For the text-containing cell, return its midpoint in (X, Y) coordinate format. 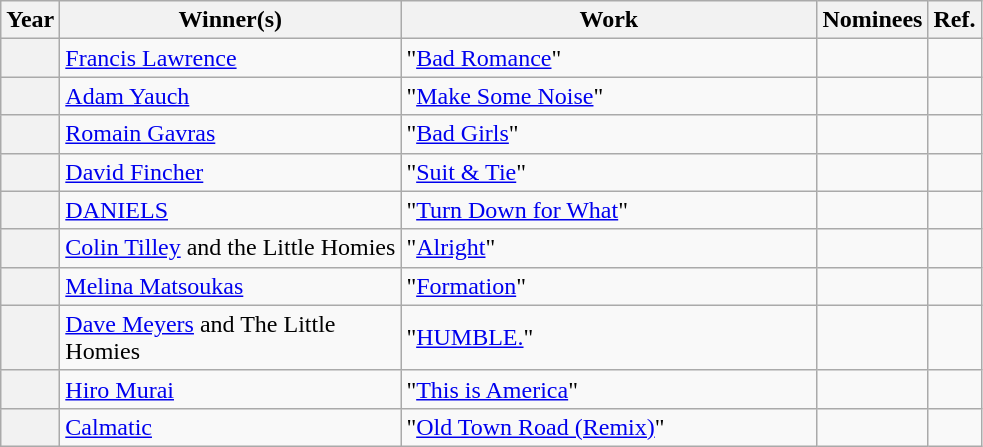
"Make Some Noise" (609, 96)
"Bad Romance" (609, 58)
Colin Tilley and the Little Homies (230, 248)
Nominees (872, 20)
Romain Gavras (230, 134)
Ref. (954, 20)
"This is America" (609, 389)
"Turn Down for What" (609, 210)
"Old Town Road (Remix)" (609, 427)
DANIELS (230, 210)
Hiro Murai (230, 389)
Work (609, 20)
"Suit & Tie" (609, 172)
Francis Lawrence (230, 58)
Calmatic (230, 427)
Melina Matsoukas (230, 286)
"Formation" (609, 286)
Adam Yauch (230, 96)
David Fincher (230, 172)
Winner(s) (230, 20)
"HUMBLE." (609, 338)
"Alright" (609, 248)
"Bad Girls" (609, 134)
Dave Meyers and The Little Homies (230, 338)
Year (30, 20)
